From the cell containing the given text, extract its center point as (x, y) coordinate. 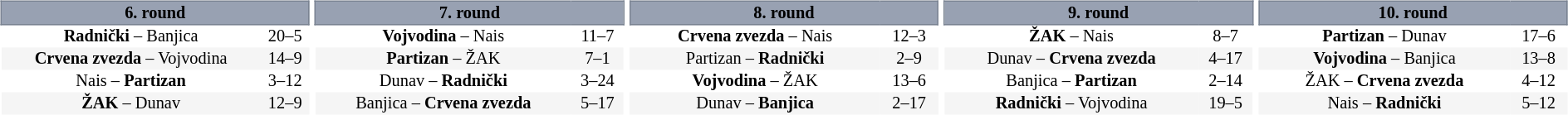
12–9 (285, 104)
Radnički – Vojvodina (1071, 104)
14–9 (285, 60)
Radnički – Banjica (131, 36)
Partizan – ŽAK (443, 60)
4–17 (1226, 60)
13–8 (1538, 60)
19–5 (1226, 104)
3–12 (285, 81)
6. round (154, 12)
7–1 (598, 60)
3–24 (598, 81)
Dunav – Radnički (443, 81)
Dunav – Crvena zvezda (1071, 60)
Vojvodina – ŽAK (754, 81)
5–17 (598, 104)
12–3 (909, 36)
Nais – Radnički (1385, 104)
10. round (1414, 12)
ŽAK – Dunav (131, 104)
Dunav – Banjica (754, 104)
Crvena zvezda – Nais (754, 36)
2–17 (909, 104)
9. round (1098, 12)
17–6 (1538, 36)
ŽAK – Crvena zvezda (1385, 81)
5–12 (1538, 104)
20–5 (285, 36)
Banjica – Crvena zvezda (443, 104)
Partizan – Radnički (754, 60)
Vojvodina – Nais (443, 36)
ŽAK – Nais (1071, 36)
Vojvodina – Banjica (1385, 60)
2–14 (1226, 81)
8. round (784, 12)
Nais – Partizan (131, 81)
2–9 (909, 60)
Crvena zvezda – Vojvodina (131, 60)
8–7 (1226, 36)
4–12 (1538, 81)
Partizan – Dunav (1385, 36)
11–7 (598, 36)
7. round (470, 12)
13–6 (909, 81)
Banjica – Partizan (1071, 81)
